Locate the cell with the specified text and output its (X, Y) center coordinate. 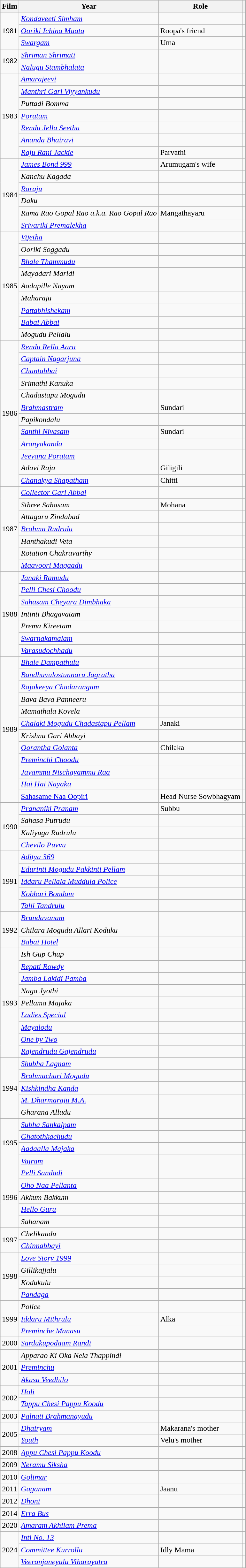
Year (89, 6)
1983 (10, 116)
Amarajeevi (89, 79)
Adavi Raja (89, 468)
2012 (10, 1501)
Prema Kireetam (89, 626)
Puttadi Bomma (89, 103)
1990 (10, 827)
Kobbari Bondam (89, 893)
2005 (10, 1434)
1987 (10, 529)
Erra Bus (89, 1513)
Chevilo Puvvu (89, 845)
Love Story 1999 (89, 1258)
Sahasa Putrudu (89, 821)
2024 (10, 1550)
Tappu Chesi Pappu Koodu (89, 1404)
Papikondalu (89, 420)
Ananda Bhairavi (89, 140)
Captain Nagarjuna (89, 359)
1988 (10, 614)
Jamba Lakidi Pamba (89, 979)
Mamathala Kovela (89, 711)
Aadaalla Majaka (89, 1149)
Golimar (89, 1477)
Swargam (89, 43)
Brahmachari Mogudu (89, 1076)
Kishkindha Kanda (89, 1088)
Chalaki Mogudu Chadastapu Pellam (89, 723)
Talli Tandrulu (89, 905)
Rendu Jella Seetha (89, 128)
1993 (10, 1003)
Attagaru Zindabad (89, 517)
Kaliyuga Rudrulu (89, 833)
Daku (89, 201)
Mangathayaru (200, 213)
Mayadari Maridi (89, 274)
Maavoori Magaadu (89, 565)
Giligili (200, 468)
Iddaru Mithrulu (89, 1319)
Collector Gari Abbai (89, 492)
Arumugam's wife (200, 164)
Swarnakamalam (89, 638)
Chelikaadu (89, 1234)
Preminchu (89, 1367)
2008 (10, 1452)
M. Dharmaraju M.A. (89, 1100)
Manthri Gari Viyyankudu (89, 91)
Dhoni (89, 1501)
Ooriki Ichina Maata (89, 31)
Oho Naa Pellanta (89, 1185)
Mohana (200, 504)
Neramu Siksha (89, 1465)
Appu Chesi Pappu Koodu (89, 1452)
Aranyakanda (89, 444)
Rotation Chakravarthy (89, 553)
Bava Bava Panneeru (89, 699)
Pellama Majaka (89, 1003)
Preminche Manasu (89, 1331)
One by Two (89, 1039)
Chilara Mogudu Allari Koduku (89, 930)
Raraju (89, 189)
Janaki Ramudu (89, 578)
Rama Rao Gopal Rao a.k.a. Rao Gopal Rao (89, 213)
Raju Rani Jackie (89, 152)
Akasa Veedhilo (89, 1380)
1999 (10, 1319)
Hai Hai Nayaka (89, 784)
Aadapille Nayam (89, 286)
Aditya 369 (89, 857)
Apparao Ki Oka Nela Thappindi (89, 1355)
Pelli Sandadi (89, 1173)
2009 (10, 1465)
Makarana's mother (200, 1428)
Babai Abbai (89, 322)
2020 (10, 1526)
Ladies Special (89, 1015)
Mogudu Pellalu (89, 334)
Gillikajjalu (89, 1270)
1994 (10, 1088)
Role (200, 6)
Velu's mother (200, 1440)
Idly Mama (200, 1550)
Parvathi (200, 152)
Maharaju (89, 298)
2010 (10, 1477)
Kodukulu (89, 1282)
1997 (10, 1240)
Roopa's friend (200, 31)
2001 (10, 1367)
Amaram Akhilam Prema (89, 1526)
Krishna Gari Abbayi (89, 735)
Oorantha Golanta (89, 748)
Uma (200, 43)
1989 (10, 729)
1981 (10, 31)
Palnati Brahmanayudu (89, 1416)
Mayalodu (89, 1027)
Vijetha (89, 237)
Poratam (89, 116)
Akkum Bakkum (89, 1197)
1985 (10, 286)
Iddaru Pellala Muddula Police (89, 881)
Ooriki Soggadu (89, 249)
Ghatothkachudu (89, 1137)
1996 (10, 1197)
Preminchi Choodu (89, 760)
2014 (10, 1513)
Rendu Rella Aaru (89, 346)
Head Nurse Sowbhagyam (200, 796)
Subha Sankalpam (89, 1124)
Pattabhishekam (89, 310)
Shubha Lagnam (89, 1064)
Youth (89, 1440)
Naga Jyothi (89, 991)
Jaanu (200, 1489)
Chadastapu Mogudu (89, 395)
Kondaveeti Simham (89, 19)
Babai Hotel (89, 942)
Srivariki Premalekha (89, 225)
Brahma Rudrulu (89, 529)
Alka (200, 1319)
Rajendrudu Gajendrudu (89, 1051)
1986 (10, 413)
Bhale Dampathulu (89, 663)
2002 (10, 1398)
Bhale Thammudu (89, 261)
Dhairyam (89, 1428)
Sardukupodaam Randi (89, 1343)
Chinnabbayi (89, 1246)
Prananiki Pranam (89, 808)
Gaganam (89, 1489)
Hello Guru (89, 1209)
1991 (10, 881)
Srimathi Kanuka (89, 383)
Inti No. 13 (89, 1538)
Brundavanam (89, 918)
Intinti Bhagavatam (89, 614)
Police (89, 1307)
Pandaga (89, 1294)
Veeranjaneyulu Viharayatra (89, 1562)
Chanakya Shapatham (89, 480)
Pelli Chesi Choodu (89, 590)
Janaki (200, 723)
1995 (10, 1142)
Sahasame Naa Oopiri (89, 796)
Subbu (200, 808)
Committee Kurrollu (89, 1550)
Santhi Nivasam (89, 432)
Edurinti Mogudu Pakkinti Pellam (89, 869)
Bandhuvulostunnaru Jagratha (89, 675)
Varasudochhadu (89, 650)
1982 (10, 61)
2000 (10, 1343)
Chantabbai (89, 371)
Nalugu Stambhalata (89, 67)
Holi (89, 1392)
Shriman Shrimati (89, 55)
Jayammu Nischayammu Raa (89, 772)
Sahasam Cheyara Dimbhaka (89, 602)
Rajakeeya Chadarangam (89, 687)
Repati Rowdy (89, 966)
1992 (10, 930)
Jeevana Poratam (89, 456)
James Bond 999 (89, 164)
Sthree Sahasam (89, 504)
Chilaka (200, 748)
Vajram (89, 1161)
Hanthakudi Veta (89, 541)
Ish Gup Chup (89, 954)
2011 (10, 1489)
Chitti (200, 480)
Brahmastram (89, 407)
Gharana Alludu (89, 1112)
2003 (10, 1416)
Kanchu Kagada (89, 177)
1998 (10, 1276)
Film (10, 6)
Sahanam (89, 1222)
1984 (10, 195)
